Output the (x, y) coordinate of the center of the cell containing the given text.  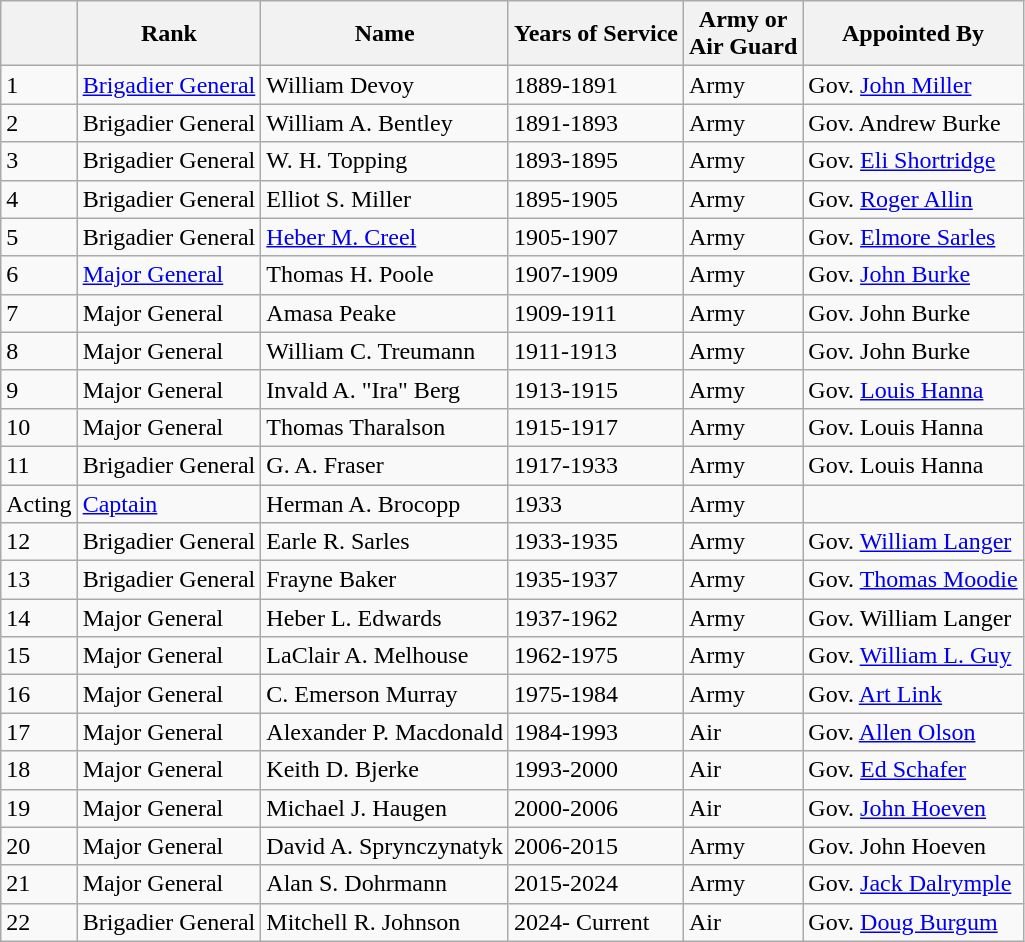
1962-1975 (596, 656)
1911-1913 (596, 351)
David A. Sprynczynatyk (385, 846)
19 (39, 808)
1915-1917 (596, 427)
1909-1911 (596, 313)
Gov. Art Link (913, 694)
Army orAir Guard (742, 34)
Invald A. "Ira" Berg (385, 389)
W. H. Topping (385, 161)
1905-1907 (596, 237)
1937-1962 (596, 618)
Gov. Thomas Moodie (913, 580)
8 (39, 351)
1 (39, 85)
1913-1915 (596, 389)
Years of Service (596, 34)
Gov. William L. Guy (913, 656)
14 (39, 618)
Rank (169, 34)
Gov. Elmore Sarles (913, 237)
7 (39, 313)
15 (39, 656)
6 (39, 275)
1933-1935 (596, 542)
1891-1893 (596, 123)
3 (39, 161)
1907-1909 (596, 275)
21 (39, 884)
Alan S. Dohrmann (385, 884)
1889-1891 (596, 85)
Alexander P. Macdonald (385, 732)
1933 (596, 503)
Gov. Eli Shortridge (913, 161)
Heber M. Creel (385, 237)
Gov. John Miller (913, 85)
16 (39, 694)
Frayne Baker (385, 580)
9 (39, 389)
22 (39, 922)
G. A. Fraser (385, 465)
Amasa Peake (385, 313)
Keith D. Bjerke (385, 770)
4 (39, 199)
Herman A. Brocopp (385, 503)
17 (39, 732)
2006-2015 (596, 846)
Mitchell R. Johnson (385, 922)
William Devoy (385, 85)
1984-1993 (596, 732)
Thomas H. Poole (385, 275)
11 (39, 465)
2000-2006 (596, 808)
Gov. Andrew Burke (913, 123)
1935-1937 (596, 580)
1975-1984 (596, 694)
Acting (39, 503)
Thomas Tharalson (385, 427)
Appointed By (913, 34)
William C. Treumann (385, 351)
Gov. Ed Schafer (913, 770)
Elliot S. Miller (385, 199)
LaClair A. Melhouse (385, 656)
Heber L. Edwards (385, 618)
Gov. Roger Allin (913, 199)
Captain (169, 503)
Gov. Jack Dalrymple (913, 884)
2 (39, 123)
12 (39, 542)
Gov. Doug Burgum (913, 922)
1893-1895 (596, 161)
1993-2000 (596, 770)
C. Emerson Murray (385, 694)
1895-1905 (596, 199)
Name (385, 34)
2024- Current (596, 922)
Earle R. Sarles (385, 542)
18 (39, 770)
5 (39, 237)
10 (39, 427)
Gov. Allen Olson (913, 732)
2015-2024 (596, 884)
13 (39, 580)
20 (39, 846)
William A. Bentley (385, 123)
Michael J. Haugen (385, 808)
1917-1933 (596, 465)
